For the text-containing cell, return its midpoint in [x, y] coordinate format. 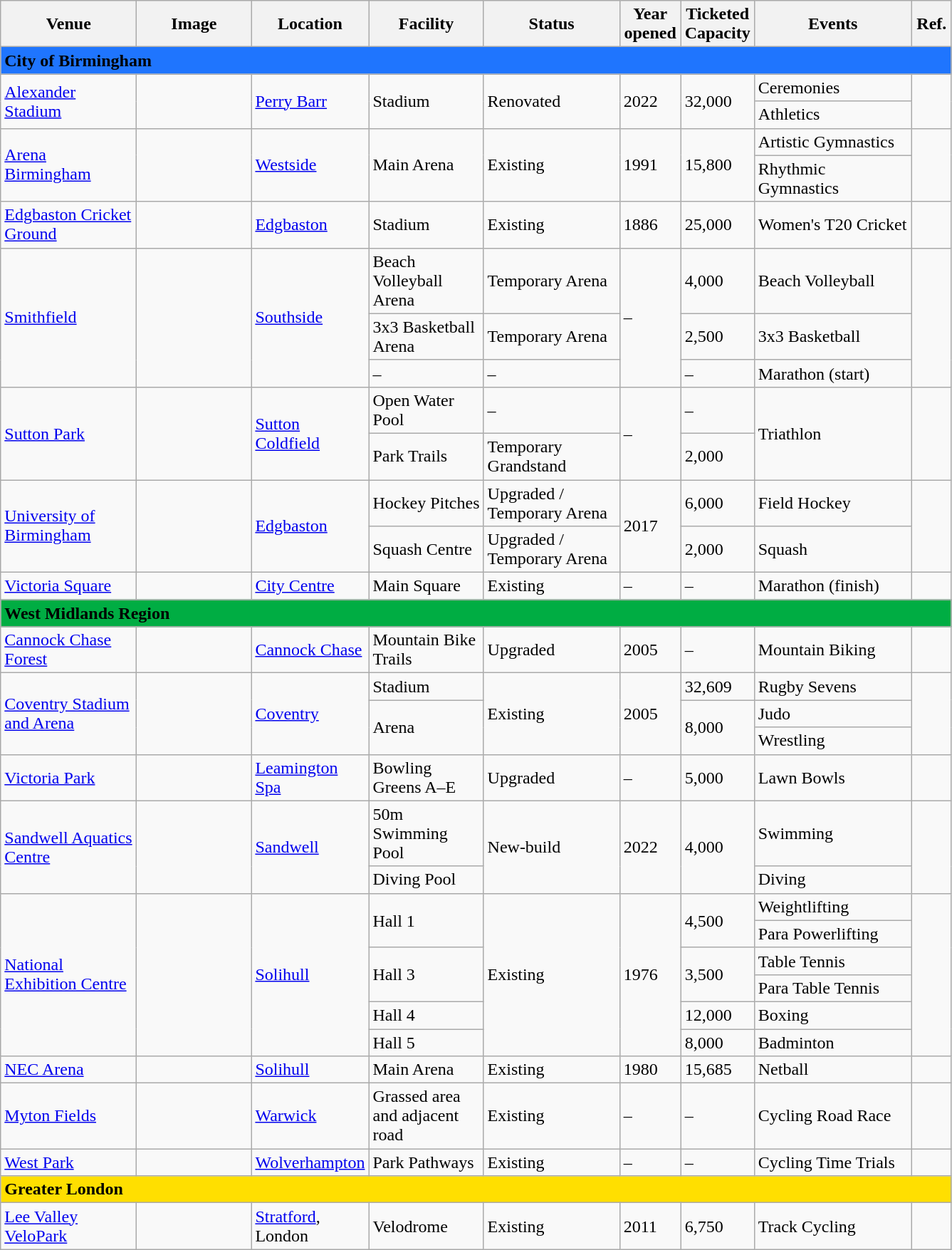
2011 [650, 1226]
Hall 3 [426, 974]
Marathon (finish) [833, 586]
Hall 1 [426, 920]
Location [310, 24]
West Midlands Region [476, 613]
Weightlifting [833, 907]
Track Cycling [833, 1226]
Perry Barr [310, 101]
15,685 [718, 1070]
Facility [426, 24]
Victoria Square [68, 586]
Hall 4 [426, 1015]
32,609 [718, 687]
Rhythmic Gymnastics [833, 178]
Temporary Grandstand [551, 456]
3x3 Basketball [833, 336]
3x3 Basketball Arena [426, 336]
Ceremonies [833, 88]
Victoria Park [68, 778]
Sutton Park [68, 433]
University of Birmingham [68, 526]
Netball [833, 1070]
Athletics [833, 115]
12,000 [718, 1015]
Coventry [310, 714]
Smithfield [68, 318]
Open Water Pool [426, 410]
Sandwell [310, 847]
Warwick [310, 1116]
City Centre [310, 586]
Sutton Coldfield [310, 433]
6,750 [718, 1226]
Westside [310, 165]
Status [551, 24]
Park Pathways [426, 1162]
Venue [68, 24]
Field Hockey [833, 503]
Table Tennis [833, 961]
Lee Valley VeloPark [68, 1226]
1980 [650, 1070]
2017 [650, 526]
Beach Volleyball [833, 281]
West Park [68, 1162]
Edgbaston Cricket Ground [68, 225]
Badminton [833, 1042]
Arena [426, 727]
Boxing [833, 1015]
50m Swimming Pool [426, 833]
Cycling Road Race [833, 1116]
Alexander Stadium [68, 101]
Swimming [833, 833]
Velodrome [426, 1226]
Cycling Time Trials [833, 1162]
City of Birmingham [476, 61]
Cannock Chase Forest [68, 650]
Diving [833, 880]
Para Table Tennis [833, 988]
Hockey Pitches [426, 503]
Hall 5 [426, 1042]
1976 [650, 974]
NEC Arena [68, 1070]
Wolverhampton [310, 1162]
Park Trails [426, 456]
Mountain Bike Trails [426, 650]
Grassed area and adjacent road [426, 1116]
New-build [551, 847]
Squash Centre [426, 550]
Greater London [476, 1189]
6,000 [718, 503]
Image [194, 24]
5,000 [718, 778]
Beach Volleyball Arena [426, 281]
Marathon (start) [833, 373]
1991 [650, 165]
Year opened [650, 24]
Events [833, 24]
Rugby Sevens [833, 687]
3,500 [718, 974]
Leamington Spa [310, 778]
15,800 [718, 165]
Bowling Greens A–E [426, 778]
Sandwell Aquatics Centre [68, 847]
2,500 [718, 336]
Arena Birmingham [68, 165]
Mountain Biking [833, 650]
Para Powerlifting [833, 934]
Lawn Bowls [833, 778]
Southside [310, 318]
Coventry Stadium and Arena [68, 714]
Ref. [931, 24]
Cannock Chase [310, 650]
Diving Pool [426, 880]
25,000 [718, 225]
4,500 [718, 920]
National Exhibition Centre [68, 974]
Triathlon [833, 433]
Judo [833, 714]
Myton Fields [68, 1116]
32,000 [718, 101]
Artistic Gymnastics [833, 142]
Main Square [426, 586]
Stratford, London [310, 1226]
Squash [833, 550]
Wrestling [833, 741]
Renovated [551, 101]
1886 [650, 225]
Women's T20 Cricket [833, 225]
Ticketed Capacity [718, 24]
